From the cell containing the given text, extract its center point as [X, Y] coordinate. 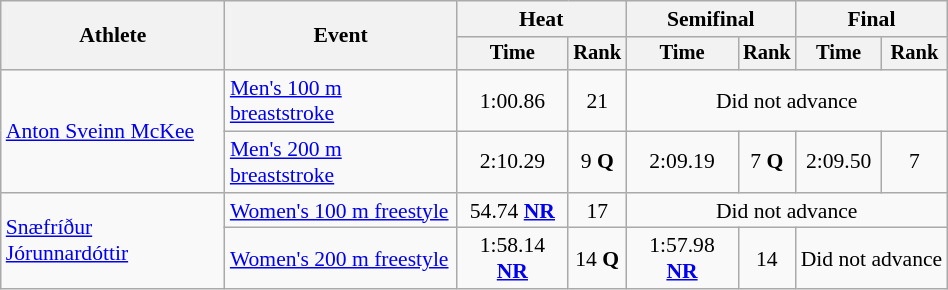
Event [341, 36]
Athlete [113, 36]
7 [915, 162]
Men's 200 m breaststroke [341, 162]
54.74 NR [512, 211]
7 Q [767, 162]
1:58.14 NR [512, 258]
Men's 100 m breaststroke [341, 100]
2:09.50 [839, 162]
Women's 100 m freestyle [341, 211]
1:00.86 [512, 100]
2:09.19 [682, 162]
Semifinal [711, 19]
Snæfríður Jórunnardóttir [113, 242]
17 [597, 211]
9 Q [597, 162]
2:10.29 [512, 162]
Final [872, 19]
1:57.98 NR [682, 258]
21 [597, 100]
14 Q [597, 258]
Anton Sveinn McKee [113, 131]
Women's 200 m freestyle [341, 258]
Heat [541, 19]
14 [767, 258]
